Determine the [X, Y] coordinate at the center of the cell enclosing the given text.  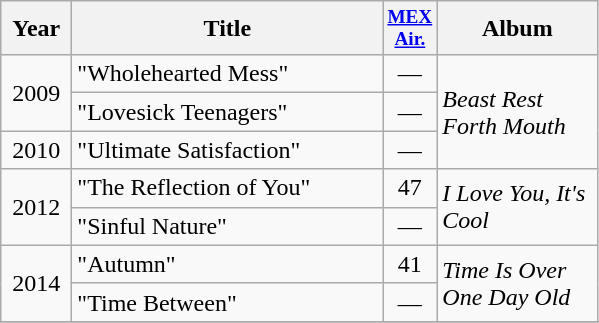
2012 [36, 207]
Album [518, 28]
MEXAir. [410, 28]
"Time Between" [228, 302]
41 [410, 264]
Beast Rest Forth Mouth [518, 112]
"The Reflection of You" [228, 188]
I Love You, It's Cool [518, 207]
Time Is Over One Day Old [518, 283]
2014 [36, 283]
"Lovesick Teenagers" [228, 112]
"Ultimate Satisfaction" [228, 150]
Year [36, 28]
2009 [36, 93]
"Wholehearted Mess" [228, 74]
"Sinful Nature" [228, 226]
Title [228, 28]
"Autumn" [228, 264]
2010 [36, 150]
47 [410, 188]
